Return (X, Y) of the center of cell containing provided text 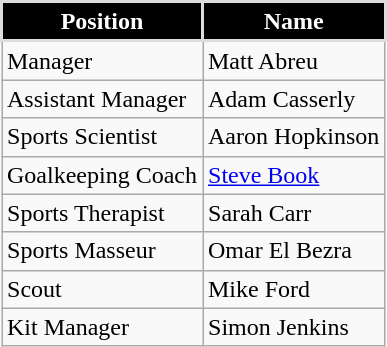
Aaron Hopkinson (293, 137)
Scout (102, 289)
Position (102, 22)
Matt Abreu (293, 60)
Sports Therapist (102, 213)
Manager (102, 60)
Omar El Bezra (293, 251)
Assistant Manager (102, 99)
Name (293, 22)
Sarah Carr (293, 213)
Goalkeeping Coach (102, 175)
Sports Scientist (102, 137)
Adam Casserly (293, 99)
Mike Ford (293, 289)
Kit Manager (102, 327)
Sports Masseur (102, 251)
Steve Book (293, 175)
Simon Jenkins (293, 327)
